Capture the cell that displays the provided text and extract its (X, Y) central coordinate. 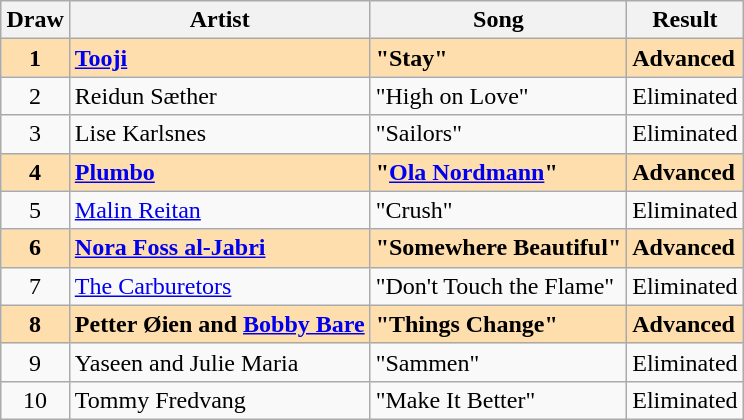
9 (35, 362)
Result (685, 20)
Lise Karlsnes (220, 134)
Reidun Sæther (220, 96)
10 (35, 400)
6 (35, 248)
Tooji (220, 58)
Song (498, 20)
Tommy Fredvang (220, 400)
7 (35, 286)
"Make It Better" (498, 400)
"Don't Touch the Flame" (498, 286)
"Somewhere Beautiful" (498, 248)
"Things Change" (498, 324)
Yaseen and Julie Maria (220, 362)
5 (35, 210)
Petter Øien and Bobby Bare (220, 324)
The Carburetors (220, 286)
Artist (220, 20)
Malin Reitan (220, 210)
Draw (35, 20)
8 (35, 324)
2 (35, 96)
3 (35, 134)
Nora Foss al-Jabri (220, 248)
1 (35, 58)
"Sailors" (498, 134)
"Crush" (498, 210)
"Ola Nordmann" (498, 172)
"Stay" (498, 58)
Plumbo (220, 172)
4 (35, 172)
"High on Love" (498, 96)
"Sammen" (498, 362)
